Pinpoint the cell where the given text exists, returning its [x, y] midpoint coordinate. 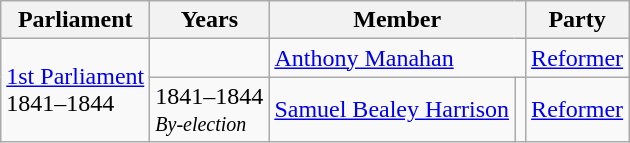
Years [210, 20]
1st Parliament1841–1844 [76, 90]
1841–1844By-election [210, 110]
Member [398, 20]
Party [578, 20]
Parliament [76, 20]
Samuel Bealey Harrison [392, 110]
Anthony Manahan [398, 58]
